Capture the cell that displays the provided text and extract its [X, Y] central coordinate. 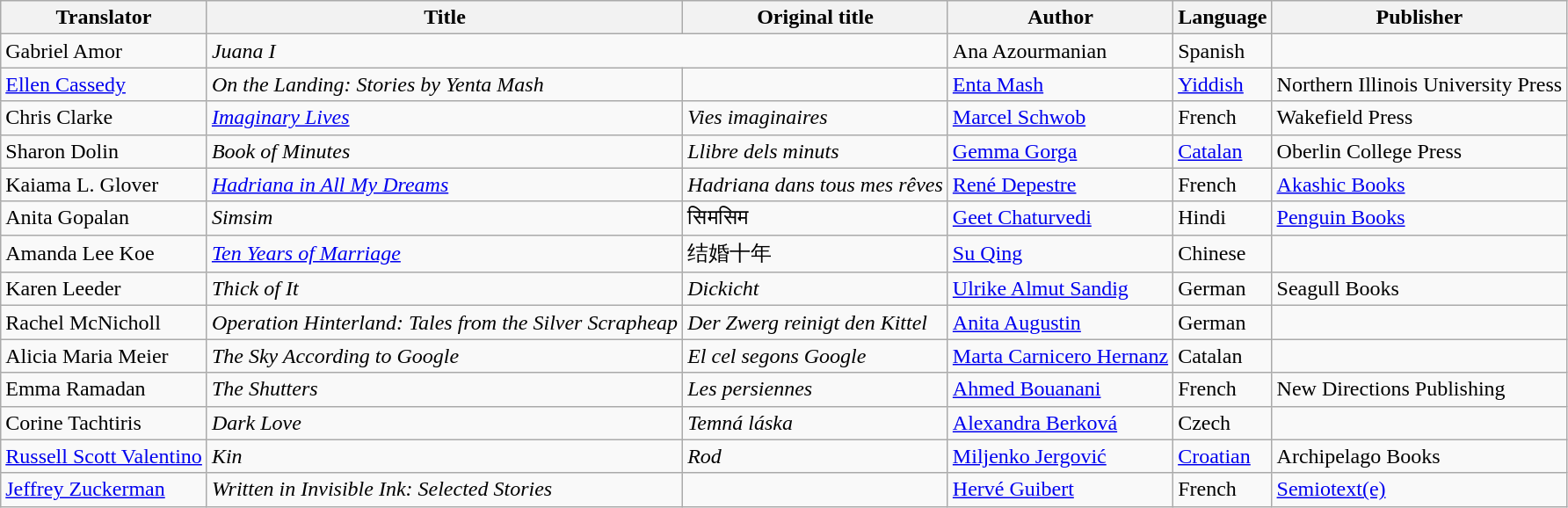
Gabriel Amor [104, 51]
Title [445, 18]
Northern Illinois University Press [1419, 84]
Jeffrey Zuckerman [104, 490]
Ulrike Almut Sandig [1060, 289]
Chinese [1223, 253]
Imaginary Lives [445, 118]
Penguin Books [1419, 218]
Wakefield Press [1419, 118]
Ellen Cassedy [104, 84]
The Shutters [445, 389]
Seagull Books [1419, 289]
Operation Hinterland: Tales from the Silver Scrapheap [445, 323]
Croatian [1223, 456]
Language [1223, 18]
Publisher [1419, 18]
Russell Scott Valentino [104, 456]
Juana I [577, 51]
Geet Chaturvedi [1060, 218]
Ahmed Bouanani [1060, 389]
Vies imaginaires [816, 118]
Hadriana in All My Dreams [445, 185]
Oberlin College Press [1419, 151]
Yiddish [1223, 84]
Dark Love [445, 423]
Ana Azourmanian [1060, 51]
Semiotext(e) [1419, 490]
Les persiennes [816, 389]
Miljenko Jergović [1060, 456]
Su Qing [1060, 253]
Kin [445, 456]
Anita Augustin [1060, 323]
Karen Leeder [104, 289]
Spanish [1223, 51]
Der Zwerg reinigt den Kittel [816, 323]
Alicia Maria Meier [104, 356]
On the Landing: Stories by Yenta Mash [445, 84]
El cel segons Google [816, 356]
Czech [1223, 423]
Marta Carnicero Hernanz [1060, 356]
Hadriana dans tous mes rêves [816, 185]
结婚十年 [816, 253]
Written in Invisible Ink: Selected Stories [445, 490]
Llibre dels minuts [816, 151]
Hindi [1223, 218]
Author [1060, 18]
Hervé Guibert [1060, 490]
Amanda Lee Koe [104, 253]
Ten Years of Marriage [445, 253]
Enta Mash [1060, 84]
Corine Tachtiris [104, 423]
Simsim [445, 218]
Translator [104, 18]
Original title [816, 18]
सिमसिम [816, 218]
The Sky According to Google [445, 356]
New Directions Publishing [1419, 389]
Book of Minutes [445, 151]
Akashic Books [1419, 185]
Marcel Schwob [1060, 118]
Temná láska [816, 423]
Chris Clarke [104, 118]
Thick of It [445, 289]
Anita Gopalan [104, 218]
Sharon Dolin [104, 151]
René Depestre [1060, 185]
Alexandra Berková [1060, 423]
Dickicht [816, 289]
Archipelago Books [1419, 456]
Rachel McNicholl [104, 323]
Kaiama L. Glover [104, 185]
Rod [816, 456]
Emma Ramadan [104, 389]
Gemma Gorga [1060, 151]
